Return (x, y) of the center of cell containing provided text 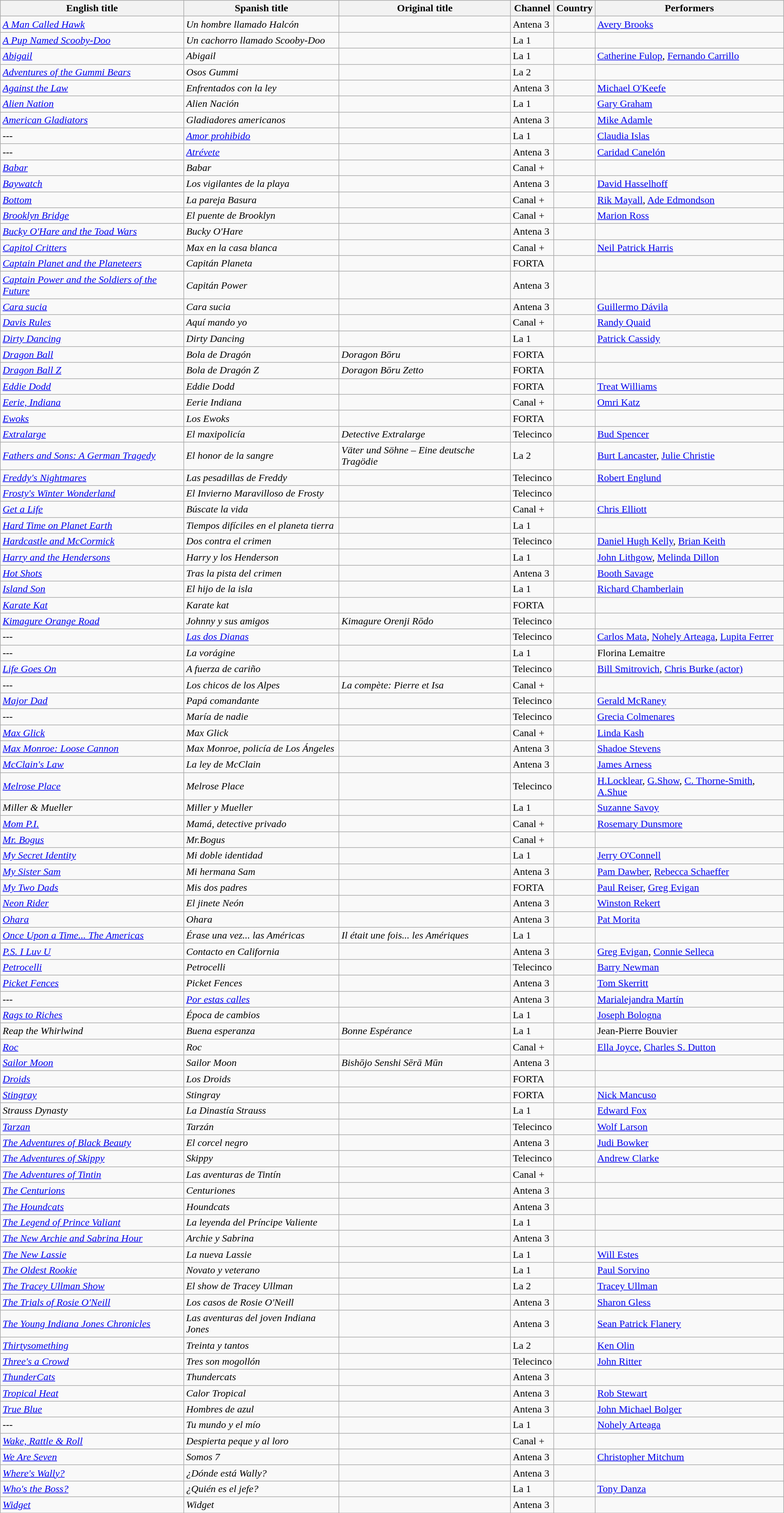
Bud Spencer (689, 434)
Tom Skerritt (689, 983)
Booth Savage (689, 573)
Il était une fois... les Amériques (425, 935)
Miller & Mueller (92, 808)
Las aventuras del joven Indiana Jones (261, 1324)
Nick Mancuso (689, 1095)
Randy Quaid (689, 323)
John Ritter (689, 1361)
Rags to Riches (92, 1015)
Island Son (92, 589)
Omri Katz (689, 402)
Wolf Larson (689, 1127)
Hot Shots (92, 573)
Captain Power and the Soldiers of the Future (92, 285)
Despierta peque y al loro (261, 1441)
True Blue (92, 1409)
Kimagure Orange Road (92, 621)
La vorágine (261, 653)
Mi doble identidad (261, 856)
Treinta y tantos (261, 1345)
Contacto en California (261, 951)
El corcel negro (261, 1143)
Bola de Dragón (261, 354)
Osos Gummi (261, 72)
Will Estes (689, 1254)
Marion Ross (689, 216)
La compète: Pierre et Isa (425, 685)
El jinete Neón (261, 903)
Edward Fox (689, 1111)
Ella Joyce, Charles S. Dutton (689, 1047)
Tony Danza (689, 1489)
Judi Bowker (689, 1143)
Tarzán (261, 1127)
Rosemary Dunsmore (689, 824)
Papá comandante (261, 701)
Mis dos padres (261, 887)
Fathers and Sons: A German Tragedy (92, 456)
Original title (425, 8)
Brooklyn Bridge (92, 216)
The Legend of Prince Valiant (92, 1222)
Mamá, detective privado (261, 824)
Guillermo Dávila (689, 307)
Ken Olin (689, 1345)
Las pesadillas de Freddy (261, 477)
Mr.Bogus (261, 840)
Major Dad (92, 701)
Época de cambios (261, 1015)
English title (92, 8)
The Trials of Rosie O'Neill (92, 1302)
Capitol Critters (92, 248)
Nohely Arteaga (689, 1425)
Harry and the Hendersons (92, 557)
Freddy's Nightmares (92, 477)
Avery Brooks (689, 24)
Rob Stewart (689, 1393)
Carlos Mata, Nohely Arteaga, Lupita Ferrer (689, 637)
Bill Smitrovich, Chris Burke (actor) (689, 669)
Alien Nation (92, 104)
Tras la pista del crimen (261, 573)
Novato y veterano (261, 1270)
Las dos Dianas (261, 637)
Suzanne Savoy (689, 808)
Karate kat (261, 605)
The Adventures of Black Beauty (92, 1143)
Doragon Bōru Zetto (425, 370)
Greg Evigan, Connie Selleca (689, 951)
Andrew Clarke (689, 1159)
Centuriones (261, 1190)
Johnny y sus amigos (261, 621)
Los vigilantes de la playa (261, 184)
Aquí mando yo (261, 323)
The New Archie and Sabrina Hour (92, 1238)
Shadoe Stevens (689, 749)
Country (575, 8)
Rik Mayall, Ade Edmondson (689, 200)
Sharon Gless (689, 1302)
A Pup Named Scooby-Doo (92, 40)
Michael O'Keefe (689, 88)
Claudia Islas (689, 136)
La ley de McClain (261, 765)
Treat Williams (689, 386)
Skippy (261, 1159)
Max Monroe: Loose Cannon (92, 749)
Once Upon a Time... The Americas (92, 935)
La leyenda del Príncipe Valiente (261, 1222)
Los chicos de los Alpes (261, 685)
H.Locklear, G.Show, C. Thorne-Smith, A.Shue (689, 786)
Mr. Bogus (92, 840)
The Adventures of Skippy (92, 1159)
Joseph Bologna (689, 1015)
Against the Law (92, 88)
Bucky O'Hare and the Toad Wars (92, 232)
David Hasselhoff (689, 184)
Bucky O'Hare (261, 232)
Hardcastle and McCormick (92, 541)
Adventures of the Gummi Bears (92, 72)
Baywatch (92, 184)
Linda Kash (689, 733)
Paul Sorvino (689, 1270)
Dos contra el crimen (261, 541)
The Centurions (92, 1190)
Kimagure Orenji Rōdo (425, 621)
Where's Wally? (92, 1473)
El puente de Brooklyn (261, 216)
Doragon Bōru (425, 354)
Three's a Crowd (92, 1361)
Catherine Fulop, Fernando Carrillo (689, 56)
Karate Kat (92, 605)
Tropical Heat (92, 1393)
Un hombre llamado Halcón (261, 24)
Capitán Planeta (261, 264)
John Lithgow, Melinda Dillon (689, 557)
The Tracey Ullman Show (92, 1286)
Jean-Pierre Bouvier (689, 1031)
¿Dónde está Wally? (261, 1473)
Búscate la vida (261, 510)
Väter und Söhne – Eine deutsche Tragödie (425, 456)
James Arness (689, 765)
Un cachorro llamado Scooby-Doo (261, 40)
La Dinastía Strauss (261, 1111)
My Sister Sam (92, 872)
Frosty's Winter Wonderland (92, 494)
Daniel Hugh Kelly, Brian Keith (689, 541)
Calor Tropical (261, 1393)
Alien Nación (261, 104)
Enfrentados con la ley (261, 88)
Bonne Espérance (425, 1031)
Extralarge (92, 434)
Marialejandra Martín (689, 999)
Gladiadores americanos (261, 120)
Harry y los Henderson (261, 557)
El Invierno Maravilloso de Frosty (261, 494)
P.S. I Luv U (92, 951)
Davis Rules (92, 323)
John Michael Bolger (689, 1409)
Los Ewoks (261, 418)
Thirtysomething (92, 1345)
Houndcats (261, 1206)
Gary Graham (689, 104)
The New Lassie (92, 1254)
Strauss Dynasty (92, 1111)
El show de Tracey Ullman (261, 1286)
A fuerza de cariño (261, 669)
Robert Englund (689, 477)
El hijo de la isla (261, 589)
Las aventuras de Tintín (261, 1174)
Archie y Sabrina (261, 1238)
Richard Chamberlain (689, 589)
ThunderCats (92, 1377)
Captain Planet and the Planeteers (92, 264)
We Are Seven (92, 1457)
Amor prohibido (261, 136)
Buena esperanza (261, 1031)
My Two Dads (92, 887)
Tres son mogollón (261, 1361)
Neil Patrick Harris (689, 248)
Burt Lancaster, Julie Christie (689, 456)
My Secret Identity (92, 856)
Miller y Mueller (261, 808)
Gerald McRaney (689, 701)
Barry Newman (689, 967)
Dragon Ball (92, 354)
Spanish title (261, 8)
Life Goes On (92, 669)
Hombres de azul (261, 1409)
Neon Rider (92, 903)
La pareja Basura (261, 200)
Mi hermana Sam (261, 872)
Eerie Indiana (261, 402)
Atrévete (261, 152)
The Adventures of Tintin (92, 1174)
Mike Adamle (689, 120)
Max Monroe, policía de Los Ángeles (261, 749)
Grecia Colmenares (689, 716)
Los Droids (261, 1079)
El honor de la sangre (261, 456)
Érase una vez... las Américas (261, 935)
Bottom (92, 200)
Jerry O'Connell (689, 856)
Bola de Dragón Z (261, 370)
Eerie, Indiana (92, 402)
Tracey Ullman (689, 1286)
Winston Rekert (689, 903)
The Houndcats (92, 1206)
Bishōjo Senshi Sērā Mūn (425, 1063)
American Gladiators (92, 120)
Tu mundo y el mío (261, 1425)
Tarzan (92, 1127)
Sean Patrick Flanery (689, 1324)
Mom P.I. (92, 824)
Capitán Power (261, 285)
Get a Life (92, 510)
Reap the Whirlwind (92, 1031)
Tiempos difíciles en el planeta tierra (261, 525)
Detective Extralarge (425, 434)
¿Quién es el jefe? (261, 1489)
Hard Time on Planet Earth (92, 525)
Channel (532, 8)
Thundercats (261, 1377)
Por estas calles (261, 999)
Performers (689, 8)
The Oldest Rookie (92, 1270)
El maxipolicía (261, 434)
McClain's Law (92, 765)
The Young Indiana Jones Chronicles (92, 1324)
La nueva Lassie (261, 1254)
Max en la casa blanca (261, 248)
Patrick Cassidy (689, 339)
Florina Lemaitre (689, 653)
Pam Dawber, Rebecca Schaeffer (689, 872)
Who's the Boss? (92, 1489)
Chris Elliott (689, 510)
Christopher Mitchum (689, 1457)
Droids (92, 1079)
Wake, Rattle & Roll (92, 1441)
Caridad Canelón (689, 152)
Pat Morita (689, 919)
A Man Called Hawk (92, 24)
Paul Reiser, Greg Evigan (689, 887)
María de nadie (261, 716)
Dragon Ball Z (92, 370)
Somos 7 (261, 1457)
Los casos de Rosie O'Neill (261, 1302)
Ewoks (92, 418)
